Search for the cell housing the specified text and yield its [x, y] center coordinate. 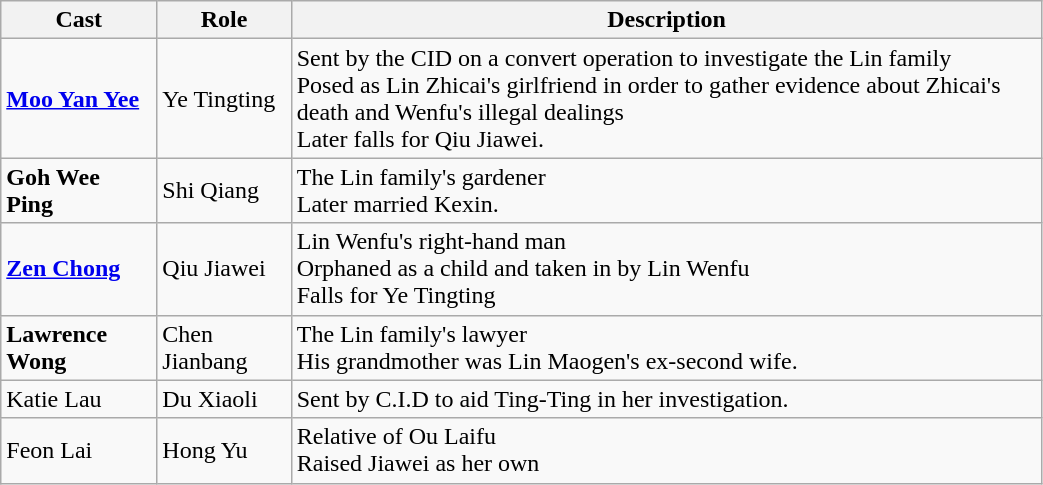
Lin Wenfu's right-hand manOrphaned as a child and taken in by Lin WenfuFalls for Ye Tingting [666, 269]
Lawrence Wong [79, 348]
Relative of Ou LaifuRaised Jiawei as her own [666, 450]
Role [224, 20]
Feon Lai [79, 450]
The Lin family's gardenerLater married Kexin. [666, 190]
Qiu Jiawei [224, 269]
Ye Tingting [224, 98]
Goh Wee Ping [79, 190]
Du Xiaoli [224, 399]
Shi Qiang [224, 190]
Description [666, 20]
Cast [79, 20]
Chen Jianbang [224, 348]
Moo Yan Yee [79, 98]
Sent by C.I.D to aid Ting-Ting in her investigation. [666, 399]
Katie Lau [79, 399]
The Lin family's lawyerHis grandmother was Lin Maogen's ex-second wife. [666, 348]
Hong Yu [224, 450]
Zen Chong [79, 269]
